Capture the cell that displays the provided text and extract its [X, Y] central coordinate. 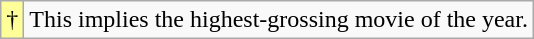
This implies the highest-grossing movie of the year. [279, 20]
† [12, 20]
